Find where the given text appears and provide that cell's center as [x, y] coordinate. 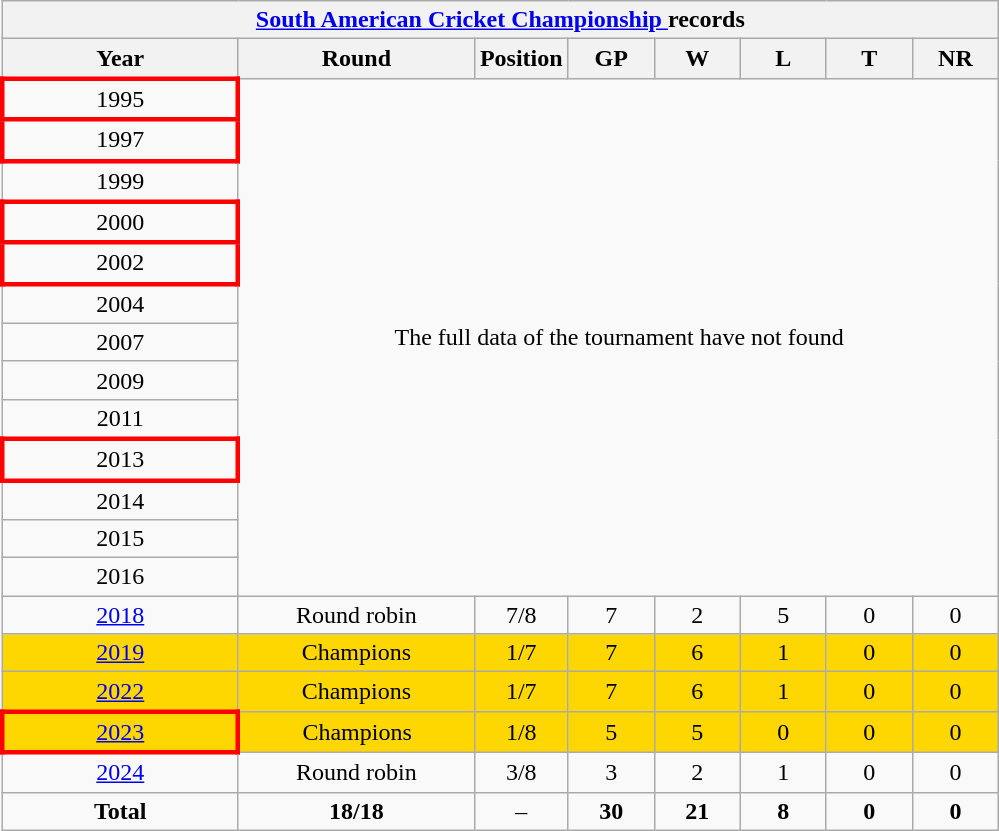
7/8 [521, 615]
1997 [120, 140]
2011 [120, 419]
2000 [120, 222]
2007 [120, 342]
L [783, 59]
18/18 [356, 811]
8 [783, 811]
2024 [120, 772]
2015 [120, 539]
1/8 [521, 732]
3 [611, 772]
2018 [120, 615]
2014 [120, 500]
South American Cricket Championship records [500, 20]
W [697, 59]
Position [521, 59]
2022 [120, 692]
2002 [120, 264]
2013 [120, 460]
T [869, 59]
Round [356, 59]
1999 [120, 180]
2023 [120, 732]
3/8 [521, 772]
GP [611, 59]
– [521, 811]
2004 [120, 304]
Total [120, 811]
2016 [120, 577]
NR [955, 59]
1995 [120, 98]
21 [697, 811]
Year [120, 59]
2019 [120, 653]
The full data of the tournament have not found [618, 336]
2009 [120, 380]
30 [611, 811]
